Find where the given text appears and provide that cell's center as [X, Y] coordinate. 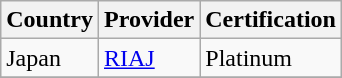
Platinum [271, 58]
Provider [148, 20]
Japan [50, 58]
Certification [271, 20]
RIAJ [148, 58]
Country [50, 20]
